Find where the given text appears and provide that cell's center as [X, Y] coordinate. 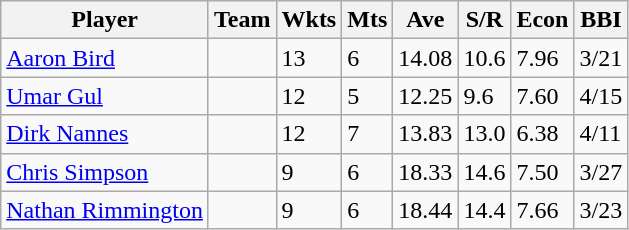
6.38 [542, 134]
Econ [542, 20]
7.50 [542, 172]
Nathan Rimmington [105, 210]
Team [242, 20]
3/23 [601, 210]
12.25 [426, 96]
9.6 [484, 96]
4/11 [601, 134]
Wkts [309, 20]
14.4 [484, 210]
Chris Simpson [105, 172]
Umar Gul [105, 96]
13.0 [484, 134]
7.60 [542, 96]
Aaron Bird [105, 58]
7.96 [542, 58]
3/21 [601, 58]
BBI [601, 20]
Mts [368, 20]
18.44 [426, 210]
14.08 [426, 58]
Dirk Nannes [105, 134]
Player [105, 20]
7.66 [542, 210]
14.6 [484, 172]
13 [309, 58]
7 [368, 134]
S/R [484, 20]
5 [368, 96]
4/15 [601, 96]
3/27 [601, 172]
10.6 [484, 58]
18.33 [426, 172]
Ave [426, 20]
13.83 [426, 134]
